Detect which cell encompasses the target text, then output its (X, Y) center coordinate. 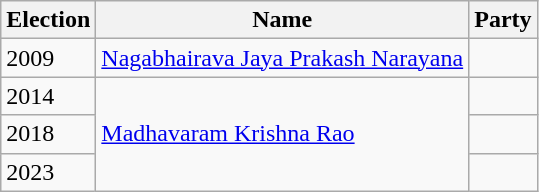
Madhavaram Krishna Rao (282, 134)
2009 (48, 58)
Party (503, 20)
2023 (48, 172)
2018 (48, 134)
Election (48, 20)
Name (282, 20)
2014 (48, 96)
Nagabhairava Jaya Prakash Narayana (282, 58)
